Search for the cell housing the specified text and yield its (X, Y) center coordinate. 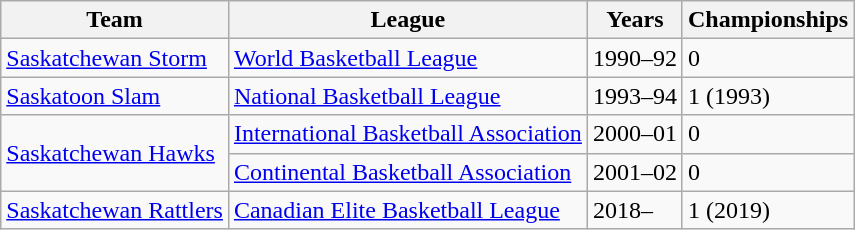
1 (1993) (768, 96)
Championships (768, 20)
World Basketball League (408, 58)
Team (115, 20)
Canadian Elite Basketball League (408, 210)
1 (2019) (768, 210)
Saskatchewan Rattlers (115, 210)
Continental Basketball Association (408, 172)
2000–01 (634, 134)
National Basketball League (408, 96)
2001–02 (634, 172)
International Basketball Association (408, 134)
1993–94 (634, 96)
Years (634, 20)
Saskatchewan Storm (115, 58)
Saskatchewan Hawks (115, 153)
Saskatoon Slam (115, 96)
1990–92 (634, 58)
2018– (634, 210)
League (408, 20)
